From the cell containing the given text, extract its center point as [x, y] coordinate. 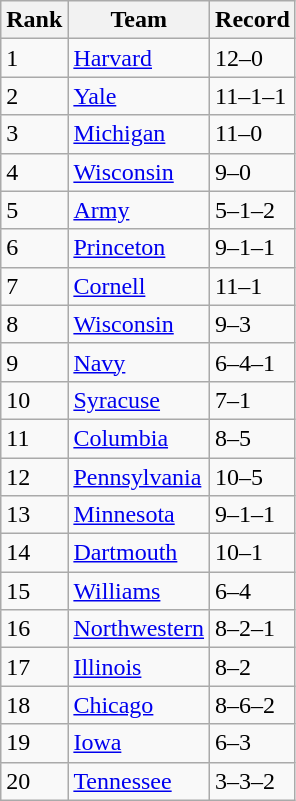
8–2–1 [253, 629]
11 [34, 438]
8–6–2 [253, 705]
Princeton [139, 248]
Navy [139, 362]
Iowa [139, 743]
Pennsylvania [139, 477]
18 [34, 705]
Army [139, 210]
10–5 [253, 477]
15 [34, 591]
5 [34, 210]
17 [34, 667]
Syracuse [139, 400]
2 [34, 96]
13 [34, 515]
Cornell [139, 286]
Columbia [139, 438]
5–1–2 [253, 210]
6–4 [253, 591]
Northwestern [139, 629]
16 [34, 629]
Tennessee [139, 781]
4 [34, 172]
Rank [34, 20]
6–3 [253, 743]
Yale [139, 96]
Team [139, 20]
Record [253, 20]
12 [34, 477]
7 [34, 286]
9–0 [253, 172]
19 [34, 743]
11–0 [253, 134]
8–2 [253, 667]
11–1 [253, 286]
20 [34, 781]
8–5 [253, 438]
Williams [139, 591]
7–1 [253, 400]
9–3 [253, 324]
Chicago [139, 705]
Illinois [139, 667]
Harvard [139, 58]
12–0 [253, 58]
3 [34, 134]
6–4–1 [253, 362]
Dartmouth [139, 553]
Minnesota [139, 515]
14 [34, 553]
8 [34, 324]
10 [34, 400]
6 [34, 248]
11–1–1 [253, 96]
1 [34, 58]
9 [34, 362]
Michigan [139, 134]
3–3–2 [253, 781]
10–1 [253, 553]
